Provide the (x, y) coordinate of the cell's center where the given text is located.  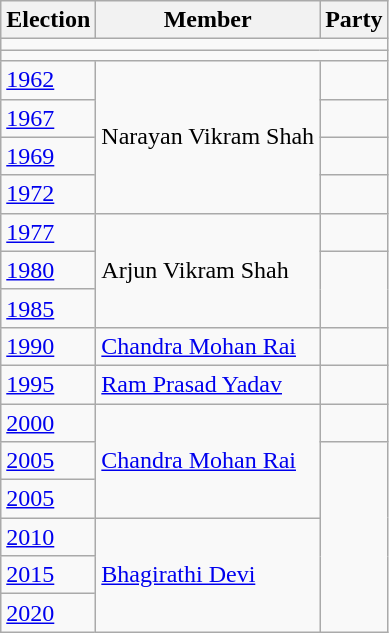
Bhagirathi Devi (208, 575)
2020 (48, 613)
1972 (48, 194)
1962 (48, 80)
1969 (48, 156)
1967 (48, 118)
2000 (48, 423)
2015 (48, 575)
1990 (48, 346)
1995 (48, 384)
Member (208, 20)
Ram Prasad Yadav (208, 384)
Arjun Vikram Shah (208, 270)
1977 (48, 232)
2010 (48, 537)
Narayan Vikram Shah (208, 137)
1985 (48, 308)
1980 (48, 270)
Election (48, 20)
Party (354, 20)
